Pinpoint the cell where the given text exists, returning its (x, y) midpoint coordinate. 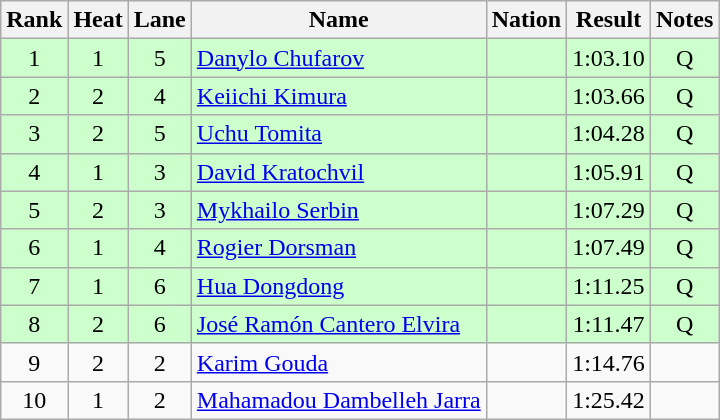
8 (34, 324)
Lane (160, 20)
1:04.28 (609, 134)
1:11.25 (609, 286)
Mahamadou Dambelleh Jarra (338, 400)
1:14.76 (609, 362)
Rank (34, 20)
Heat (98, 20)
Mykhailo Serbin (338, 210)
Result (609, 20)
Keiichi Kimura (338, 96)
Karim Gouda (338, 362)
7 (34, 286)
1:07.29 (609, 210)
Hua Dongdong (338, 286)
1:07.49 (609, 248)
1:03.66 (609, 96)
1:11.47 (609, 324)
1:03.10 (609, 58)
Name (338, 20)
Rogier Dorsman (338, 248)
José Ramón Cantero Elvira (338, 324)
Uchu Tomita (338, 134)
Notes (684, 20)
1:25.42 (609, 400)
10 (34, 400)
David Kratochvil (338, 172)
Nation (526, 20)
9 (34, 362)
Danylo Chufarov (338, 58)
1:05.91 (609, 172)
